Scan for the cell matching the given text and deliver its [x, y] coordinate at center. 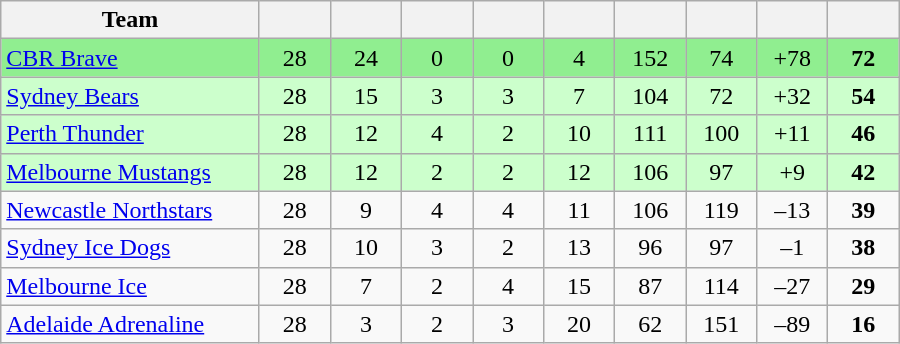
–89 [792, 324]
96 [650, 248]
20 [580, 324]
74 [722, 58]
+78 [792, 58]
114 [722, 286]
–13 [792, 210]
Newcastle Northstars [130, 210]
9 [366, 210]
38 [864, 248]
13 [580, 248]
46 [864, 134]
Sydney Ice Dogs [130, 248]
Adelaide Adrenaline [130, 324]
119 [722, 210]
54 [864, 96]
62 [650, 324]
29 [864, 286]
16 [864, 324]
Team [130, 20]
Perth Thunder [130, 134]
Melbourne Ice [130, 286]
24 [366, 58]
CBR Brave [130, 58]
151 [722, 324]
–27 [792, 286]
11 [580, 210]
+9 [792, 172]
+32 [792, 96]
–1 [792, 248]
Melbourne Mustangs [130, 172]
111 [650, 134]
39 [864, 210]
100 [722, 134]
152 [650, 58]
87 [650, 286]
Sydney Bears [130, 96]
+11 [792, 134]
42 [864, 172]
104 [650, 96]
